From the cell containing the given text, extract its center point as (X, Y) coordinate. 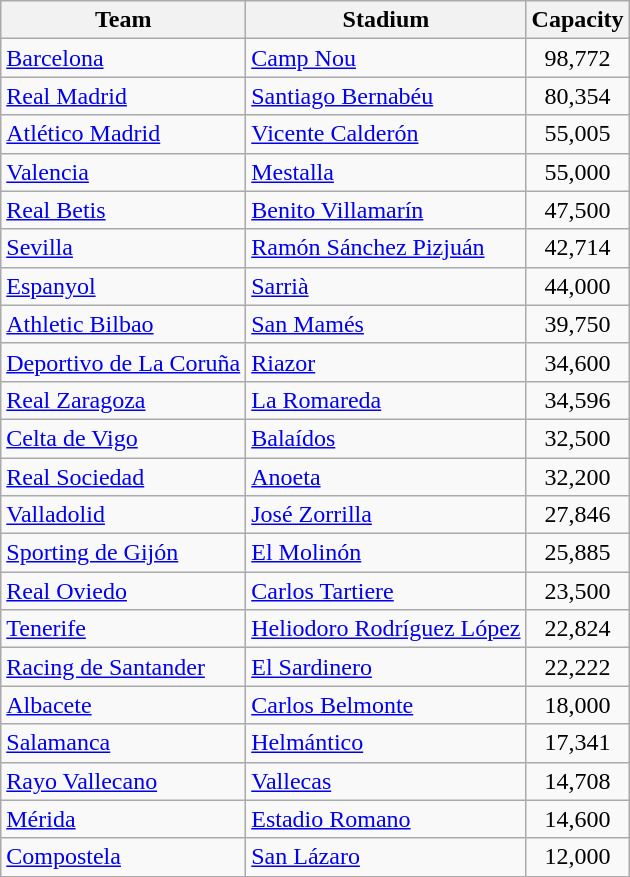
14,600 (578, 819)
Sporting de Gijón (124, 553)
Capacity (578, 20)
55,000 (578, 172)
Ramón Sánchez Pizjuán (386, 248)
Mérida (124, 819)
Real Madrid (124, 96)
39,750 (578, 324)
22,222 (578, 667)
Tenerife (124, 629)
Real Sociedad (124, 477)
El Sardinero (386, 667)
Valencia (124, 172)
Riazor (386, 362)
Celta de Vigo (124, 438)
55,005 (578, 134)
Vallecas (386, 781)
Team (124, 20)
18,000 (578, 705)
Salamanca (124, 743)
14,708 (578, 781)
Rayo Vallecano (124, 781)
Racing de Santander (124, 667)
Real Oviedo (124, 591)
Albacete (124, 705)
Vicente Calderón (386, 134)
Barcelona (124, 58)
23,500 (578, 591)
Compostela (124, 857)
Real Betis (124, 210)
98,772 (578, 58)
80,354 (578, 96)
25,885 (578, 553)
El Molinón (386, 553)
Carlos Tartiere (386, 591)
José Zorrilla (386, 515)
22,824 (578, 629)
27,846 (578, 515)
Santiago Bernabéu (386, 96)
Benito Villamarín (386, 210)
Estadio Romano (386, 819)
32,200 (578, 477)
Camp Nou (386, 58)
Helmántico (386, 743)
12,000 (578, 857)
San Lázaro (386, 857)
Deportivo de La Coruña (124, 362)
Balaídos (386, 438)
17,341 (578, 743)
42,714 (578, 248)
Sevilla (124, 248)
34,600 (578, 362)
Athletic Bilbao (124, 324)
Stadium (386, 20)
47,500 (578, 210)
Real Zaragoza (124, 400)
La Romareda (386, 400)
44,000 (578, 286)
Carlos Belmonte (386, 705)
Anoeta (386, 477)
Espanyol (124, 286)
Atlético Madrid (124, 134)
34,596 (578, 400)
Mestalla (386, 172)
San Mamés (386, 324)
32,500 (578, 438)
Sarrià (386, 286)
Valladolid (124, 515)
Heliodoro Rodríguez López (386, 629)
